Determine the [X, Y] coordinate at the center of the cell enclosing the given text.  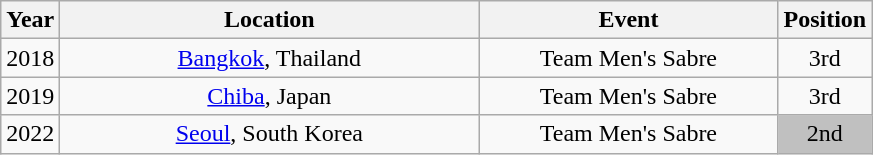
2nd [825, 134]
Bangkok, Thailand [270, 58]
Location [270, 20]
2019 [30, 96]
2022 [30, 134]
Year [30, 20]
Event [628, 20]
Seoul, South Korea [270, 134]
Chiba, Japan [270, 96]
2018 [30, 58]
Position [825, 20]
